Output the (x, y) coordinate of the center of the cell containing the given text.  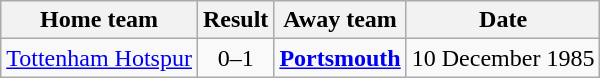
Tottenham Hotspur (100, 58)
Portsmouth (340, 58)
Date (503, 20)
10 December 1985 (503, 58)
0–1 (235, 58)
Home team (100, 20)
Away team (340, 20)
Result (235, 20)
